Output the (X, Y) coordinate of the center of the cell containing the given text.  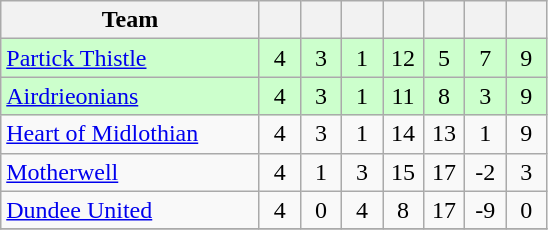
11 (402, 96)
-9 (486, 210)
7 (486, 58)
13 (444, 134)
Dundee United (130, 210)
5 (444, 58)
12 (402, 58)
Team (130, 20)
Partick Thistle (130, 58)
Heart of Midlothian (130, 134)
Motherwell (130, 172)
-2 (486, 172)
14 (402, 134)
15 (402, 172)
Airdrieonians (130, 96)
